Find where the given text appears and provide that cell's center as (x, y) coordinate. 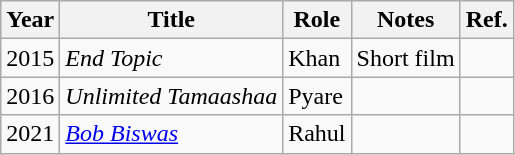
Short film (406, 58)
Year (30, 20)
Role (317, 20)
Ref. (486, 20)
Title (172, 20)
Rahul (317, 134)
Khan (317, 58)
2016 (30, 96)
End Topic (172, 58)
2021 (30, 134)
Bob Biswas (172, 134)
Notes (406, 20)
Unlimited Tamaashaa (172, 96)
2015 (30, 58)
Pyare (317, 96)
